Return the [X, Y] coordinate for the center point of the cell that contains the specified text.  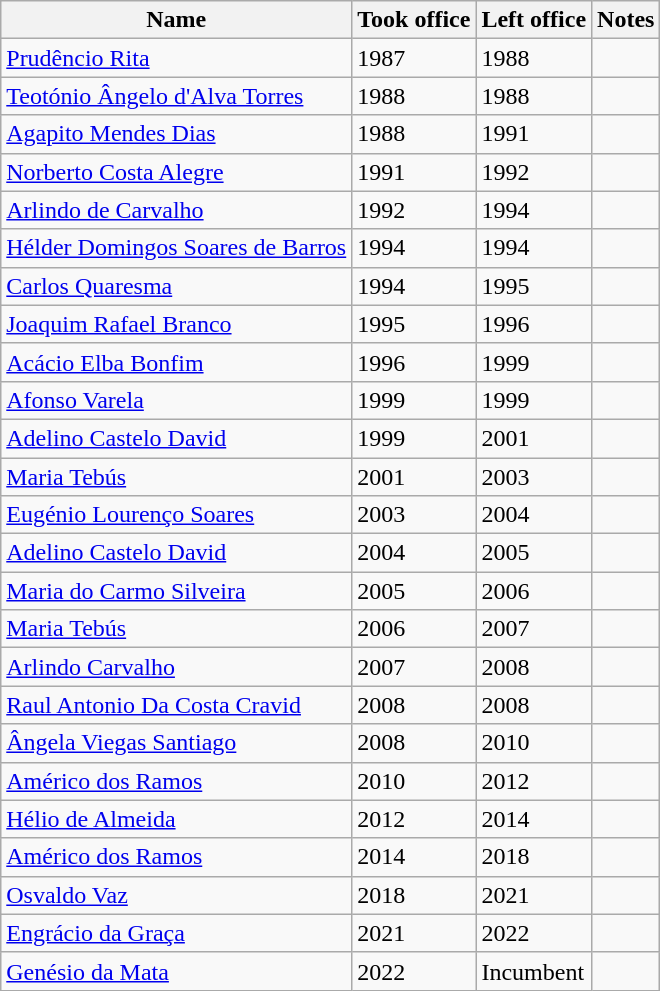
Agapito Mendes Dias [176, 134]
Name [176, 20]
Engrácio da Graça [176, 933]
Afonso Varela [176, 400]
Incumbent [534, 971]
Arlindo de Carvalho [176, 210]
Left office [534, 20]
Hélio de Almeida [176, 819]
Notes [626, 20]
Joaquim Rafael Branco [176, 324]
Raul Antonio Da Costa Cravid [176, 705]
1987 [414, 58]
Acácio Elba Bonfim [176, 362]
Norberto Costa Alegre [176, 172]
Arlindo Carvalho [176, 667]
Hélder Domingos Soares de Barros [176, 248]
Osvaldo Vaz [176, 895]
Genésio da Mata [176, 971]
Prudêncio Rita [176, 58]
Eugénio Lourenço Soares [176, 515]
Ângela Viegas Santiago [176, 743]
Carlos Quaresma [176, 286]
Took office [414, 20]
Teotónio Ângelo d'Alva Torres [176, 96]
Maria do Carmo Silveira [176, 591]
